Output the (X, Y) coordinate of the center of the cell containing the given text.  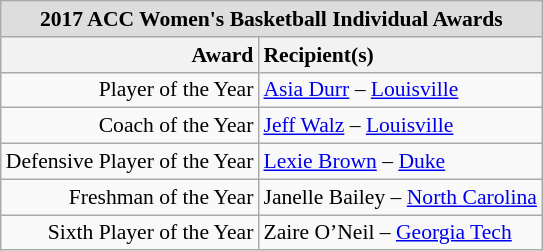
Recipient(s) (400, 55)
Sixth Player of the Year (130, 233)
2017 ACC Women's Basketball Individual Awards (272, 19)
Zaire O’Neil – Georgia Tech (400, 233)
Player of the Year (130, 90)
Asia Durr – Louisville (400, 90)
Defensive Player of the Year (130, 162)
Award (130, 55)
Coach of the Year (130, 126)
Jeff Walz – Louisville (400, 126)
Lexie Brown – Duke (400, 162)
Freshman of the Year (130, 197)
Janelle Bailey – North Carolina (400, 197)
